Provide the (X, Y) coordinate of the cell's center where the given text is located.  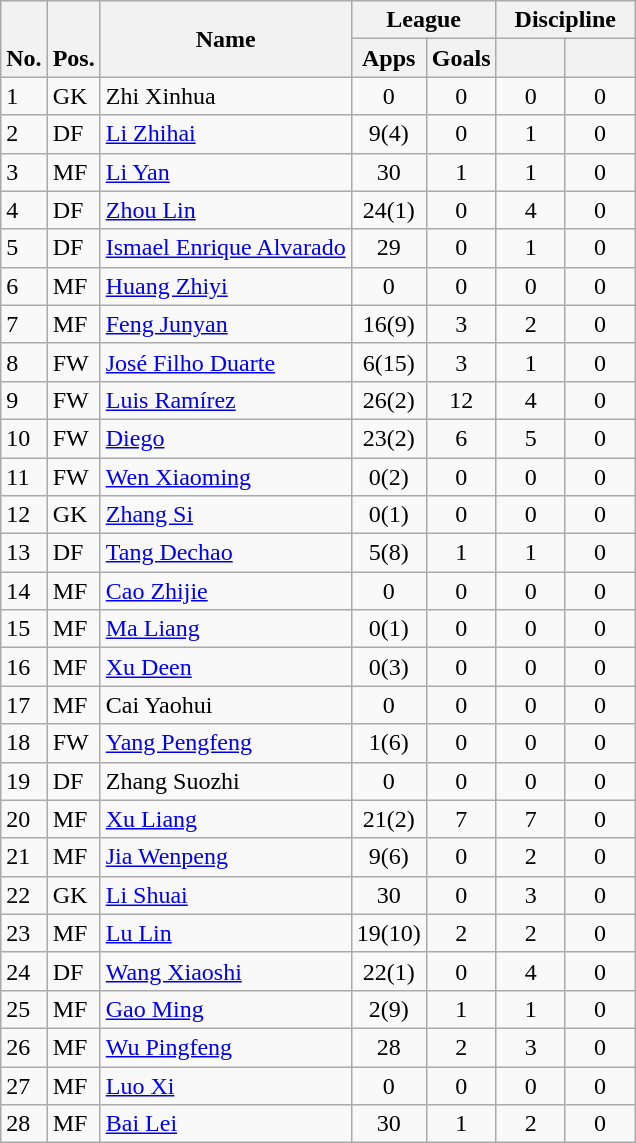
18 (24, 743)
Huang Zhiyi (226, 286)
25 (24, 1009)
Zhou Lin (226, 210)
Ma Liang (226, 629)
Jia Wenpeng (226, 857)
19(10) (388, 933)
8 (24, 362)
11 (24, 477)
27 (24, 1085)
26 (24, 1047)
14 (24, 591)
Wu Pingfeng (226, 1047)
José Filho Duarte (226, 362)
21(2) (388, 819)
15 (24, 629)
Li Shuai (226, 895)
16(9) (388, 324)
Li Yan (226, 172)
Feng Junyan (226, 324)
Tang Dechao (226, 553)
22(1) (388, 971)
21 (24, 857)
23 (24, 933)
19 (24, 781)
0(2) (388, 477)
Luis Ramírez (226, 400)
Diego (226, 438)
Zhang Suozhi (226, 781)
Li Zhihai (226, 134)
Gao Ming (226, 1009)
Wang Xiaoshi (226, 971)
Cai Yaohui (226, 705)
Xu Liang (226, 819)
6(15) (388, 362)
League (424, 20)
Yang Pengfeng (226, 743)
23(2) (388, 438)
22 (24, 895)
13 (24, 553)
No. (24, 39)
Apps (388, 58)
Goals (461, 58)
10 (24, 438)
9(6) (388, 857)
Pos. (74, 39)
26(2) (388, 400)
Cao Zhijie (226, 591)
Xu Deen (226, 667)
5(8) (388, 553)
17 (24, 705)
Wen Xiaoming (226, 477)
Name (226, 39)
2(9) (388, 1009)
29 (388, 248)
Zhi Xinhua (226, 96)
16 (24, 667)
Ismael Enrique Alvarado (226, 248)
Bai Lei (226, 1124)
24(1) (388, 210)
20 (24, 819)
9 (24, 400)
1(6) (388, 743)
0(3) (388, 667)
24 (24, 971)
Lu Lin (226, 933)
Zhang Si (226, 515)
Luo Xi (226, 1085)
Discipline (566, 20)
9(4) (388, 134)
